Output the [x, y] coordinate of the center of the cell containing the given text.  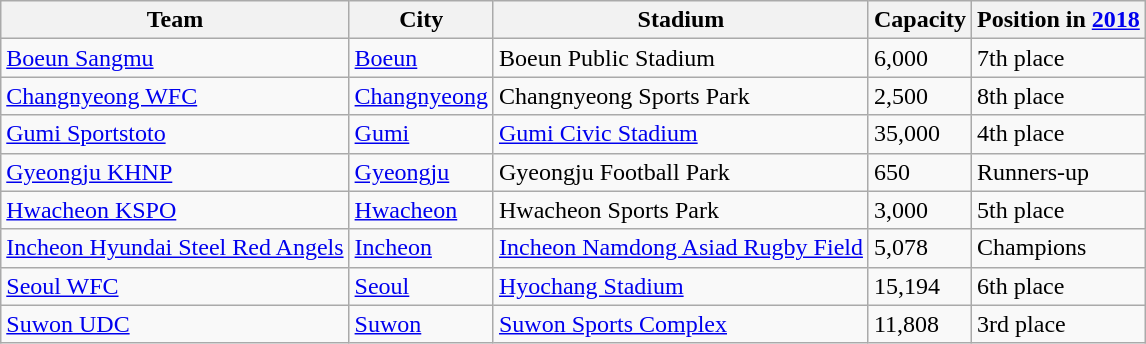
Boeun Sangmu [175, 58]
35,000 [920, 134]
Incheon [421, 248]
Suwon UDC [175, 324]
Gyeongju KHNP [175, 172]
Gumi [421, 134]
Seoul [421, 286]
11,808 [920, 324]
Gumi Civic Stadium [680, 134]
City [421, 20]
3,000 [920, 210]
Incheon Hyundai Steel Red Angels [175, 248]
5,078 [920, 248]
Gyeongju [421, 172]
Changnyeong [421, 96]
4th place [1059, 134]
7th place [1059, 58]
Boeun Public Stadium [680, 58]
Gumi Sportstoto [175, 134]
Stadium [680, 20]
Hwacheon [421, 210]
Hwacheon Sports Park [680, 210]
Incheon Namdong Asiad Rugby Field [680, 248]
Capacity [920, 20]
2,500 [920, 96]
5th place [1059, 210]
Seoul WFC [175, 286]
6th place [1059, 286]
Boeun [421, 58]
15,194 [920, 286]
Gyeongju Football Park [680, 172]
Suwon [421, 324]
Team [175, 20]
Hwacheon KSPO [175, 210]
6,000 [920, 58]
Runners-up [1059, 172]
Suwon Sports Complex [680, 324]
8th place [1059, 96]
Hyochang Stadium [680, 286]
650 [920, 172]
3rd place [1059, 324]
Changnyeong Sports Park [680, 96]
Changnyeong WFC [175, 96]
Position in 2018 [1059, 20]
Champions [1059, 248]
